Capture the cell that displays the provided text and extract its [x, y] central coordinate. 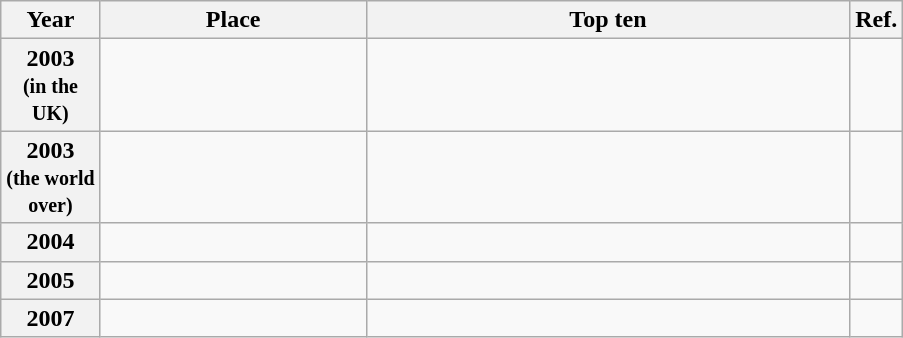
2003(in theUK) [50, 85]
2003(the worldover) [50, 177]
Year [50, 20]
Place [233, 20]
Ref. [876, 20]
2007 [50, 318]
2004 [50, 242]
Top ten [608, 20]
2005 [50, 280]
